Scan for the cell matching the given text and deliver its [x, y] coordinate at center. 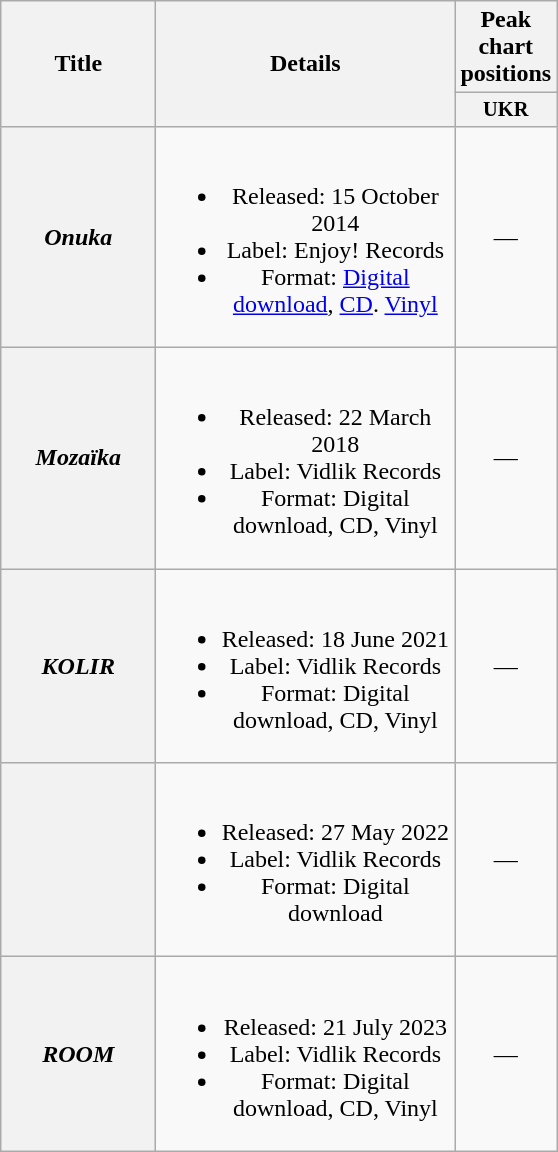
Title [78, 64]
Details [306, 64]
Released: 27 May 2022Label: Vidlik RecordsFormat: Digital download [306, 860]
Released: 22 March 2018Label: Vidlik RecordsFormat: Digital download, CD, Vinyl [306, 458]
ROOM [78, 1054]
Onuka [78, 236]
UKR [506, 110]
Released: 18 June 2021Label: Vidlik RecordsFormat: Digital download, CD, Vinyl [306, 666]
Peak chart positions [506, 47]
KOLIR [78, 666]
Released: 21 July 2023Label: Vidlik RecordsFormat: Digital download, CD, Vinyl [306, 1054]
Mozaїka [78, 458]
Released: 15 October 2014Label: Enjoy! RecordsFormat: Digital download, CD. Vinyl [306, 236]
